Pinpoint the cell where the given text exists, returning its [X, Y] midpoint coordinate. 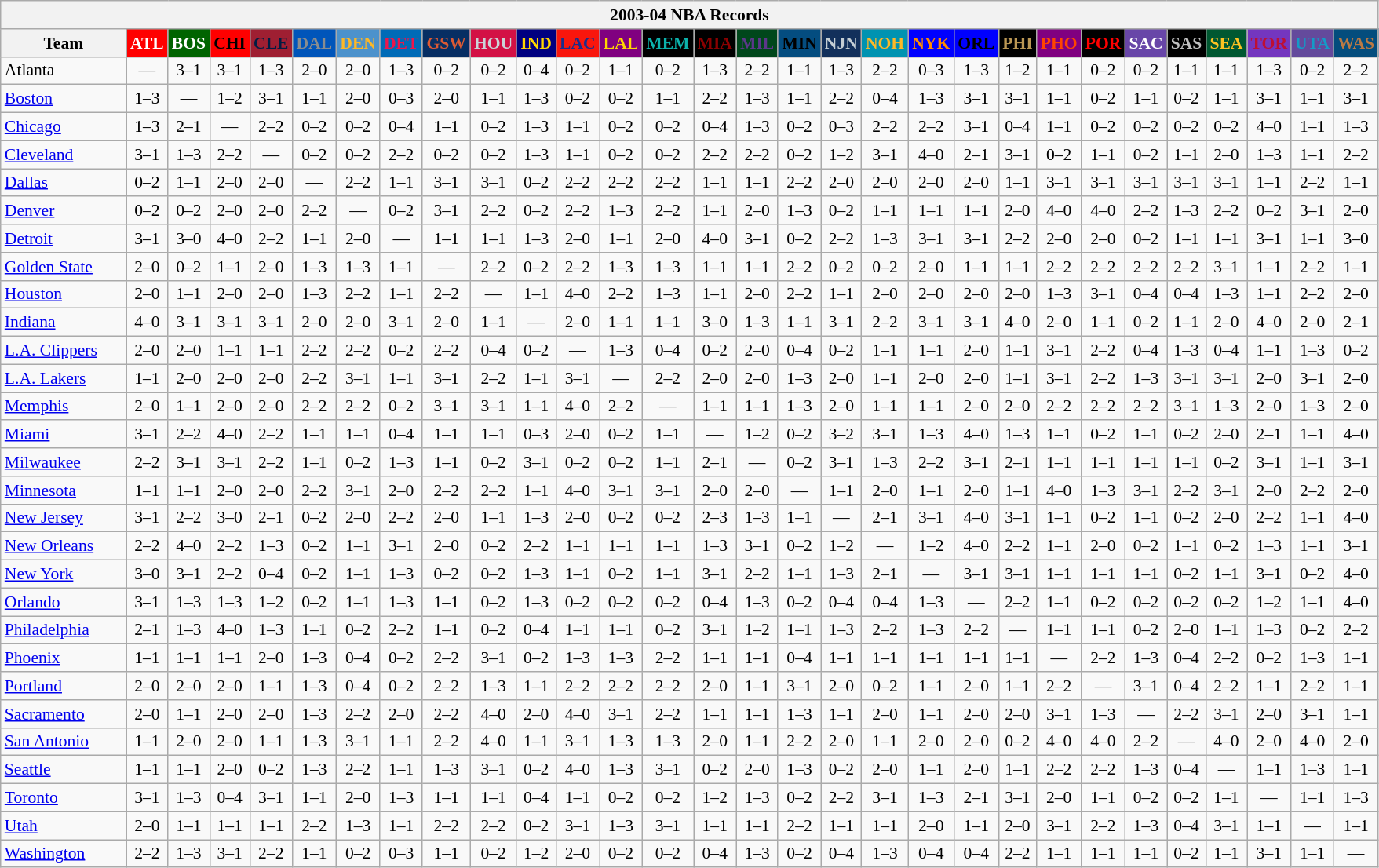
DEN [358, 43]
UTA [1312, 43]
2003-04 NBA Records [689, 15]
MEM [667, 43]
NYK [931, 43]
Toronto [64, 798]
MIL [757, 43]
L.A. Lakers [64, 378]
San Antonio [64, 742]
CLE [272, 43]
Houston [64, 294]
NOH [885, 43]
Washington [64, 854]
PHO [1060, 43]
Philadelphia [64, 630]
Miami [64, 435]
Golden State [64, 267]
LAL [622, 43]
Boston [64, 99]
Sacramento [64, 714]
DET [402, 43]
Portland [64, 686]
BOS [188, 43]
2–3 [715, 518]
LAC [578, 43]
CHI [229, 43]
Detroit [64, 239]
Seattle [64, 770]
ATL [148, 43]
SEA [1226, 43]
WAS [1356, 43]
SAS [1187, 43]
Phoenix [64, 658]
POR [1104, 43]
New Jersey [64, 518]
DAL [315, 43]
Team [64, 43]
Memphis [64, 407]
PHI [1017, 43]
Orlando [64, 602]
GSW [446, 43]
Indiana [64, 323]
NJN [841, 43]
New Orleans [64, 546]
Denver [64, 211]
MIA [715, 43]
ORL [976, 43]
3–2 [841, 435]
IND [536, 43]
Minnesota [64, 491]
MIN [799, 43]
TOR [1270, 43]
New York [64, 574]
Milwaukee [64, 462]
Dallas [64, 183]
L.A. Clippers [64, 351]
Chicago [64, 127]
Cleveland [64, 155]
SAC [1146, 43]
Atlanta [64, 71]
Utah [64, 826]
HOU [493, 43]
